Identify which cell holds the provided text, then report its (x, y) central coordinate. 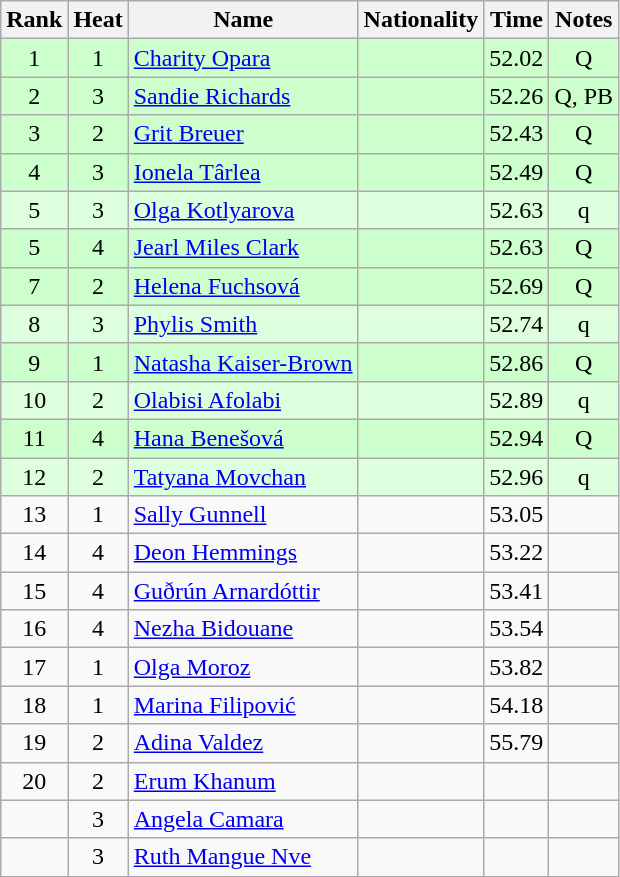
Jearl Miles Clark (243, 248)
Notes (584, 20)
20 (34, 781)
52.89 (516, 400)
Heat (98, 20)
7 (34, 286)
Tatyana Movchan (243, 477)
52.96 (516, 477)
9 (34, 362)
Sandie Richards (243, 96)
53.82 (516, 667)
19 (34, 743)
15 (34, 591)
Erum Khanum (243, 781)
14 (34, 553)
Sally Gunnell (243, 515)
52.74 (516, 324)
8 (34, 324)
10 (34, 400)
Phylis Smith (243, 324)
52.49 (516, 172)
Nationality (421, 20)
Grit Breuer (243, 134)
53.05 (516, 515)
52.86 (516, 362)
53.41 (516, 591)
Angela Camara (243, 819)
11 (34, 438)
Helena Fuchsová (243, 286)
Nezha Bidouane (243, 629)
13 (34, 515)
Deon Hemmings (243, 553)
12 (34, 477)
Guðrún Arnardóttir (243, 591)
52.43 (516, 134)
Natasha Kaiser-Brown (243, 362)
Olga Kotlyarova (243, 210)
Ionela Târlea (243, 172)
16 (34, 629)
53.22 (516, 553)
52.69 (516, 286)
Q, PB (584, 96)
Olabisi Afolabi (243, 400)
Name (243, 20)
55.79 (516, 743)
17 (34, 667)
54.18 (516, 705)
Olga Moroz (243, 667)
Hana Benešová (243, 438)
Adina Valdez (243, 743)
Rank (34, 20)
Marina Filipović (243, 705)
53.54 (516, 629)
Charity Opara (243, 58)
Time (516, 20)
Ruth Mangue Nve (243, 857)
52.26 (516, 96)
18 (34, 705)
52.02 (516, 58)
52.94 (516, 438)
